Search for the cell housing the specified text and yield its (x, y) center coordinate. 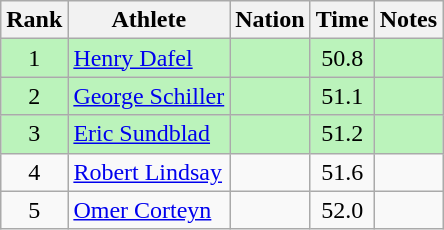
51.2 (342, 134)
3 (34, 134)
52.0 (342, 210)
Nation (270, 20)
Henry Dafel (149, 58)
Rank (34, 20)
George Schiller (149, 96)
Time (342, 20)
50.8 (342, 58)
Eric Sundblad (149, 134)
Athlete (149, 20)
4 (34, 172)
Notes (408, 20)
Robert Lindsay (149, 172)
1 (34, 58)
5 (34, 210)
2 (34, 96)
51.6 (342, 172)
51.1 (342, 96)
Omer Corteyn (149, 210)
